Search for the cell housing the specified text and yield its [X, Y] center coordinate. 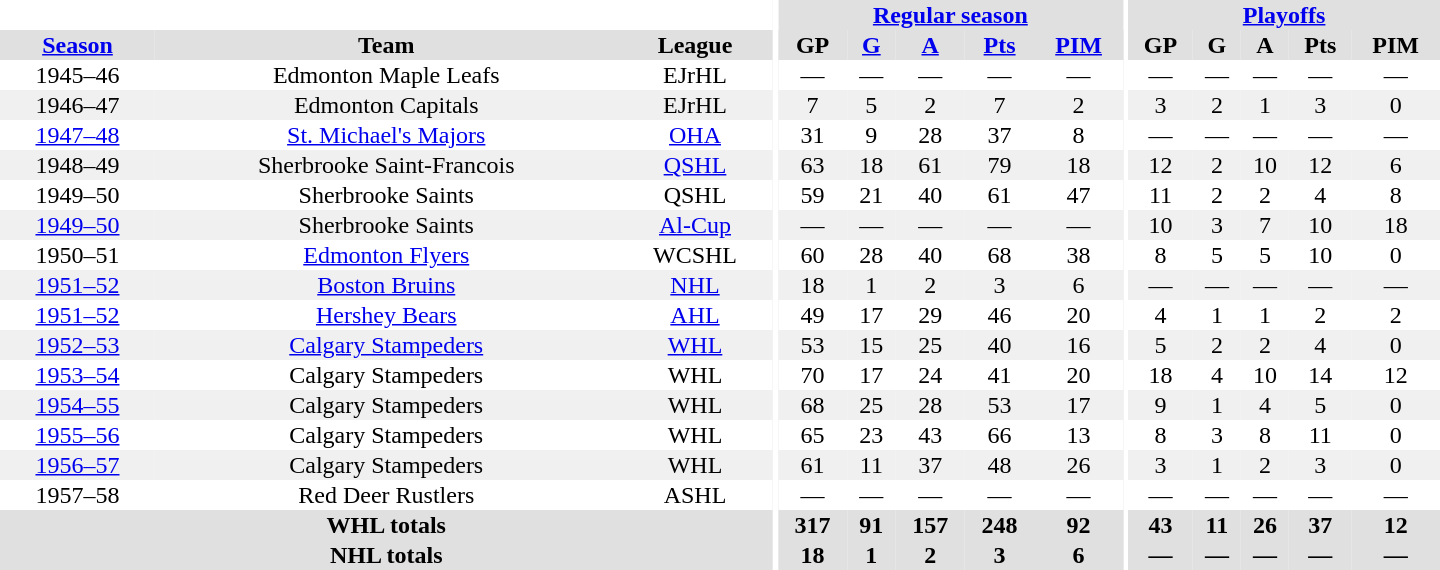
NHL [696, 285]
157 [930, 525]
38 [1078, 255]
Playoffs [1284, 15]
Team [386, 45]
1952–53 [78, 345]
Edmonton Maple Leafs [386, 75]
31 [812, 135]
1945–46 [78, 75]
NHL totals [386, 555]
92 [1078, 525]
Edmonton Capitals [386, 105]
63 [812, 165]
65 [812, 435]
21 [871, 195]
Regular season [950, 15]
Boston Bruins [386, 285]
1956–57 [78, 465]
1954–55 [78, 405]
ASHL [696, 495]
1957–58 [78, 495]
79 [1000, 165]
16 [1078, 345]
14 [1320, 375]
1946–47 [78, 105]
1948–49 [78, 165]
Season [78, 45]
WHL totals [386, 525]
St. Michael's Majors [386, 135]
Hershey Bears [386, 315]
59 [812, 195]
AHL [696, 315]
League [696, 45]
Edmonton Flyers [386, 255]
13 [1078, 435]
46 [1000, 315]
24 [930, 375]
1950–51 [78, 255]
60 [812, 255]
49 [812, 315]
1947–48 [78, 135]
41 [1000, 375]
91 [871, 525]
1955–56 [78, 435]
317 [812, 525]
Sherbrooke Saint-Francois [386, 165]
70 [812, 375]
47 [1078, 195]
66 [1000, 435]
OHA [696, 135]
29 [930, 315]
Al-Cup [696, 225]
WCSHL [696, 255]
Red Deer Rustlers [386, 495]
48 [1000, 465]
15 [871, 345]
248 [1000, 525]
1953–54 [78, 375]
23 [871, 435]
